Determine the (X, Y) coordinate at the center of the cell enclosing the given text.  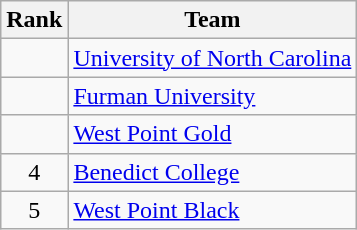
Furman University (212, 96)
West Point Black (212, 210)
Benedict College (212, 172)
Team (212, 20)
4 (34, 172)
West Point Gold (212, 134)
5 (34, 210)
Rank (34, 20)
University of North Carolina (212, 58)
